Identify which cell holds the provided text, then report its (x, y) central coordinate. 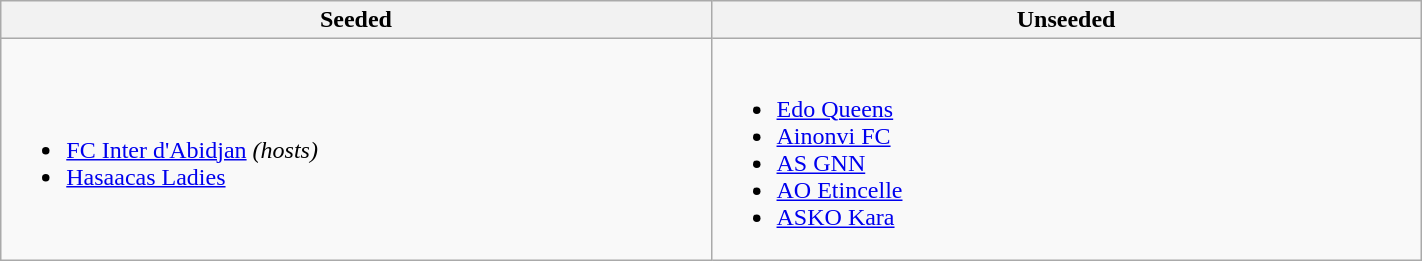
Seeded (356, 20)
Unseeded (1066, 20)
FC Inter d'Abidjan (hosts) Hasaacas Ladies (356, 150)
Edo Queens Ainonvi FC AS GNN AO Etincelle ASKO Kara (1066, 150)
